Locate the cell with the specified text and output its (X, Y) center coordinate. 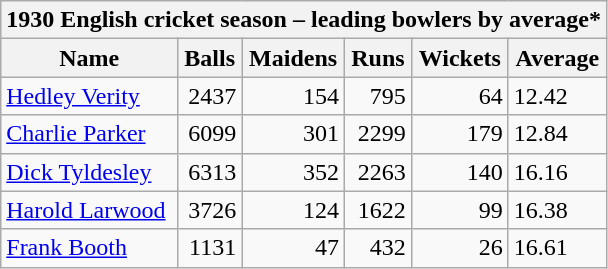
140 (460, 172)
795 (378, 96)
Balls (210, 58)
1622 (378, 210)
Maidens (294, 58)
6313 (210, 172)
Wickets (460, 58)
47 (294, 248)
432 (378, 248)
99 (460, 210)
124 (294, 210)
26 (460, 248)
64 (460, 96)
301 (294, 134)
2437 (210, 96)
16.38 (557, 210)
12.84 (557, 134)
352 (294, 172)
6099 (210, 134)
Harold Larwood (90, 210)
Runs (378, 58)
3726 (210, 210)
16.16 (557, 172)
1131 (210, 248)
179 (460, 134)
Average (557, 58)
Frank Booth (90, 248)
Dick Tyldesley (90, 172)
12.42 (557, 96)
Name (90, 58)
Hedley Verity (90, 96)
154 (294, 96)
2299 (378, 134)
16.61 (557, 248)
Charlie Parker (90, 134)
1930 English cricket season – leading bowlers by average* (304, 20)
2263 (378, 172)
